Identify which cell holds the provided text, then report its [X, Y] central coordinate. 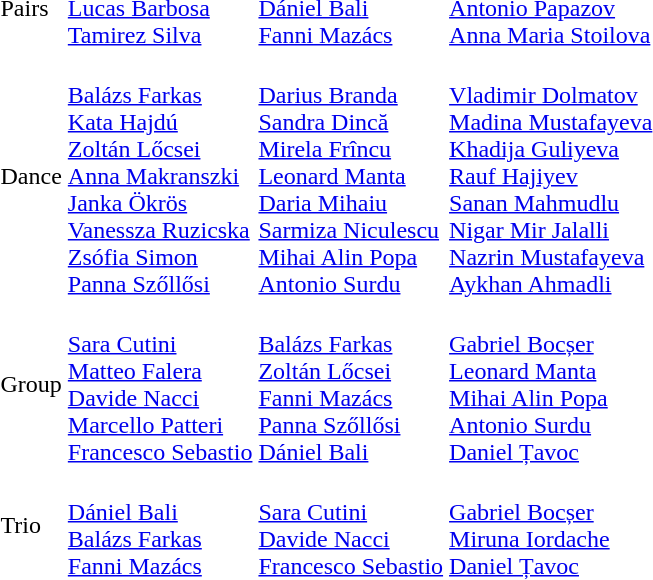
Darius BrandaSandra DincăMirela FrîncuLeonard MantaDaria MihaiuSarmiza NiculescuMihai Alin PopaAntonio Surdu [351, 176]
Balázs FarkasKata HajdúZoltán LőcseiAnna MakranszkiJanka ÖkrösVanessza RuzicskaZsófia SimonPanna Szőllősi [160, 176]
Balázs FarkasZoltán LőcseiFanni MazácsPanna SzőllősiDániel Bali [351, 384]
Sara CutiniMatteo FaleraDavide NacciMarcello PatteriFrancesco Sebastio [160, 384]
